Return the [x, y] coordinate for the center point of the cell that contains the specified text.  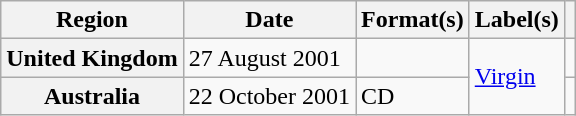
Format(s) [413, 20]
CD [413, 96]
Date [269, 20]
United Kingdom [92, 58]
Australia [92, 96]
27 August 2001 [269, 58]
Virgin [516, 77]
Label(s) [516, 20]
Region [92, 20]
22 October 2001 [269, 96]
